Return the [x, y] coordinate for the center point of the cell that contains the specified text.  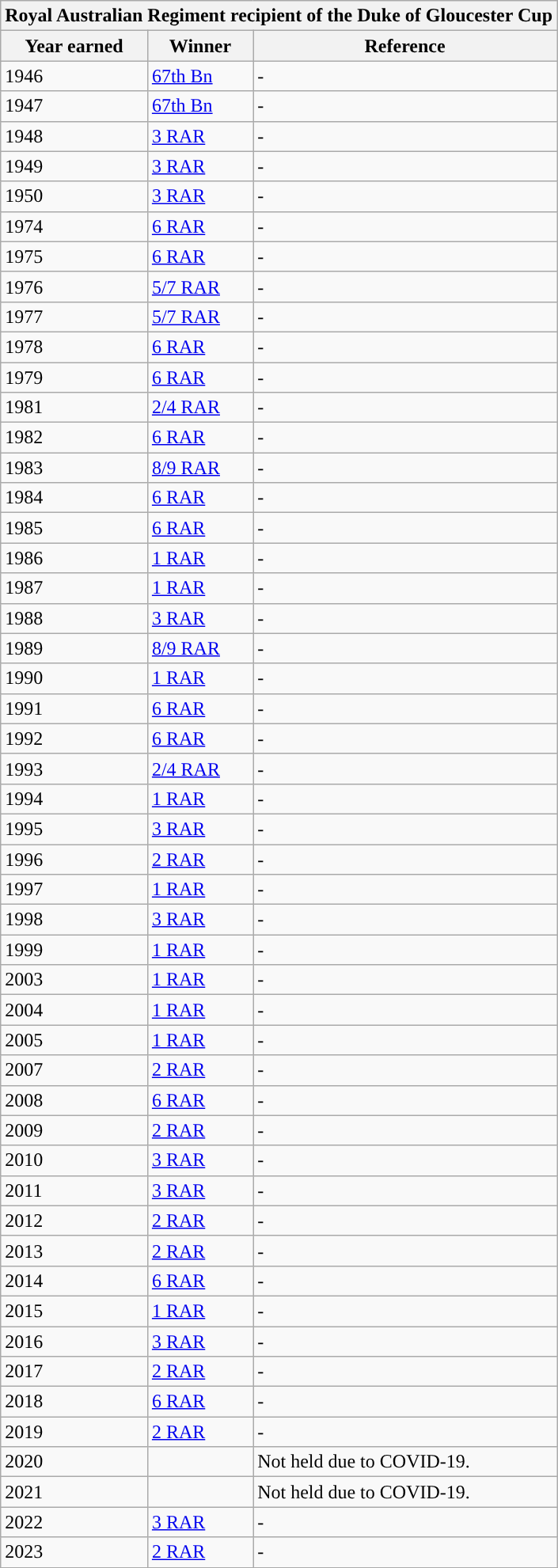
1996 [74, 859]
1947 [74, 106]
2016 [74, 1342]
1950 [74, 196]
1984 [74, 498]
1991 [74, 708]
1978 [74, 347]
2014 [74, 1281]
1999 [74, 950]
Reference [405, 46]
2012 [74, 1221]
1976 [74, 287]
1989 [74, 648]
Royal Australian Regiment recipient of the Duke of Gloucester Cup [279, 16]
2023 [74, 1552]
1995 [74, 829]
1997 [74, 890]
1983 [74, 468]
Year earned [74, 46]
2003 [74, 980]
2021 [74, 1492]
1994 [74, 799]
1982 [74, 438]
2004 [74, 1010]
2011 [74, 1190]
1946 [74, 76]
1981 [74, 408]
2015 [74, 1311]
2022 [74, 1522]
1979 [74, 378]
1948 [74, 136]
2018 [74, 1402]
2005 [74, 1040]
2017 [74, 1372]
1992 [74, 738]
2013 [74, 1251]
1998 [74, 920]
1988 [74, 618]
2009 [74, 1130]
‐ [405, 468]
2010 [74, 1160]
2019 [74, 1432]
1977 [74, 317]
1987 [74, 588]
1993 [74, 769]
1975 [74, 256]
Winner [199, 46]
1949 [74, 166]
2008 [74, 1100]
1990 [74, 678]
1985 [74, 528]
1974 [74, 226]
2020 [74, 1462]
1986 [74, 558]
2007 [74, 1070]
